Determine the [x, y] coordinate at the center of the cell enclosing the given text.  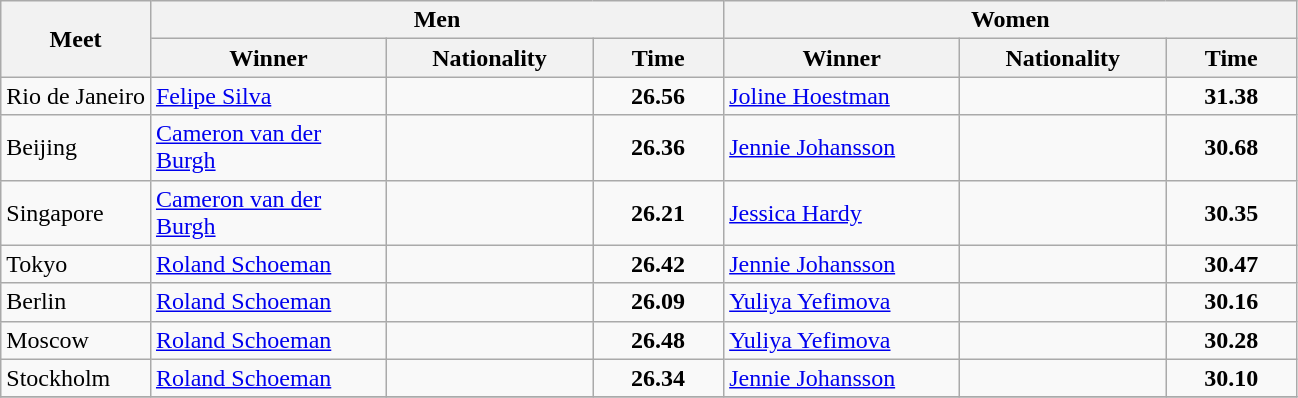
31.38 [1232, 96]
30.47 [1232, 264]
Stockholm [76, 378]
30.28 [1232, 340]
26.42 [658, 264]
Felipe Silva [268, 96]
Men [436, 20]
Joline Hoestman [842, 96]
26.34 [658, 378]
Beijing [76, 148]
30.10 [1232, 378]
Tokyo [76, 264]
26.56 [658, 96]
Singapore [76, 212]
26.36 [658, 148]
Jessica Hardy [842, 212]
Moscow [76, 340]
26.48 [658, 340]
Rio de Janeiro [76, 96]
Women [1010, 20]
Meet [76, 39]
30.16 [1232, 302]
26.21 [658, 212]
26.09 [658, 302]
30.68 [1232, 148]
Berlin [76, 302]
30.35 [1232, 212]
